Output the (x, y) coordinate of the center of the cell containing the given text.  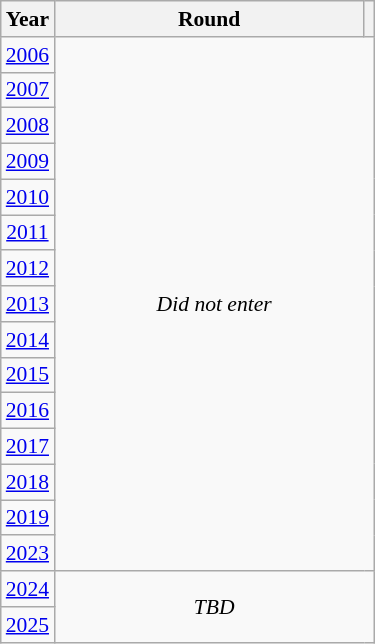
2007 (28, 90)
2016 (28, 411)
2011 (28, 233)
2010 (28, 197)
2018 (28, 482)
2008 (28, 126)
2024 (28, 589)
2015 (28, 375)
2025 (28, 625)
2013 (28, 304)
2019 (28, 518)
2012 (28, 269)
2009 (28, 162)
2006 (28, 55)
2014 (28, 340)
Did not enter (214, 304)
2023 (28, 554)
Year (28, 19)
Round (209, 19)
TBD (214, 606)
2017 (28, 447)
